Return (X, Y) of the center of cell containing provided text 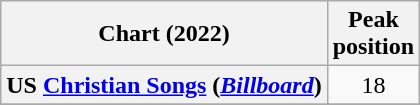
US Christian Songs (Billboard) (164, 85)
18 (373, 85)
Peakposition (373, 34)
Chart (2022) (164, 34)
